Return the [X, Y] coordinate for the center point of the cell that contains the specified text.  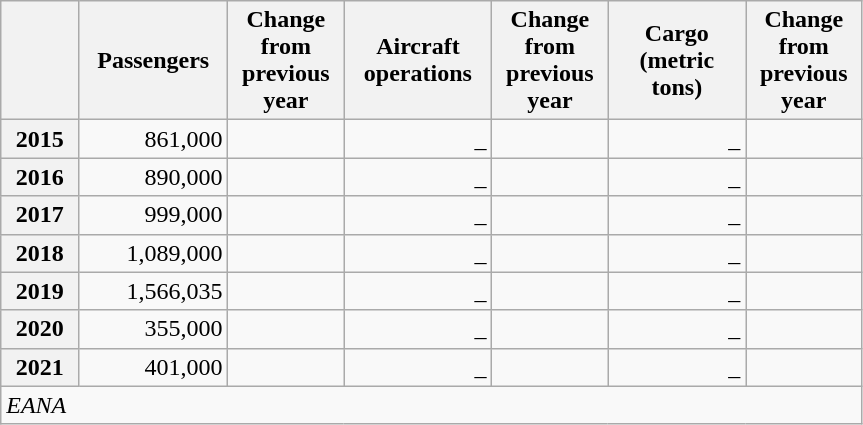
999,000 [154, 215]
Aircraft operations [418, 60]
2017 [40, 215]
2016 [40, 177]
Cargo(metric tons) [677, 60]
1,566,035 [154, 291]
1,089,000 [154, 253]
2021 [40, 367]
EANA [432, 405]
401,000 [154, 367]
861,000 [154, 139]
355,000 [154, 329]
2015 [40, 139]
2020 [40, 329]
890,000 [154, 177]
Passengers [154, 60]
2018 [40, 253]
2019 [40, 291]
